Detect which cell encompasses the target text, then output its [X, Y] center coordinate. 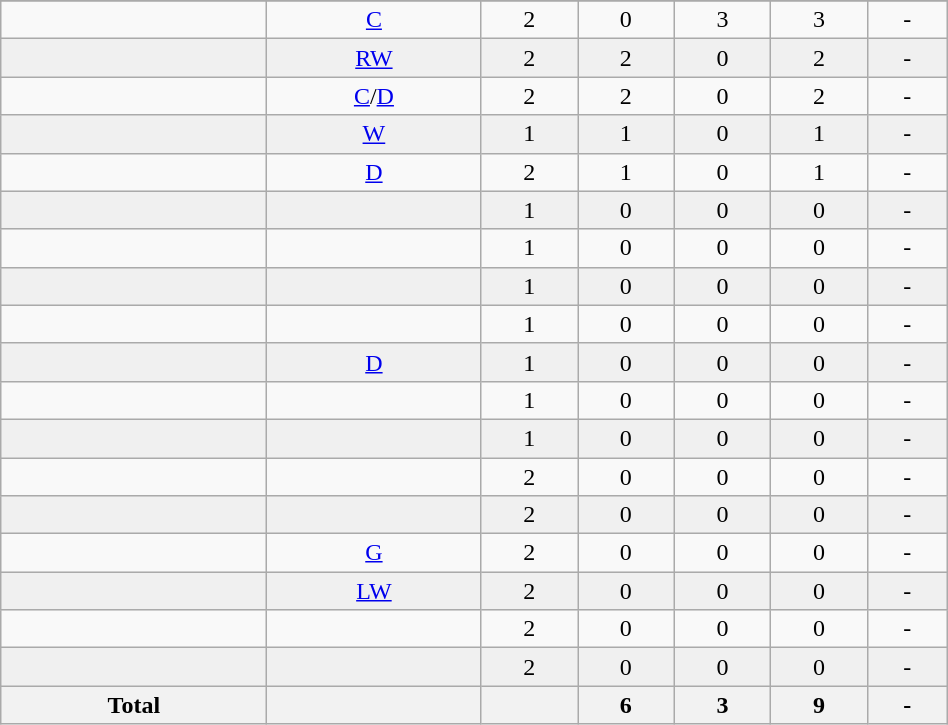
Total [134, 705]
C [374, 20]
G [374, 553]
C/D [374, 96]
LW [374, 591]
W [374, 134]
9 [820, 705]
RW [374, 58]
6 [626, 705]
